Provide the (x, y) coordinate of the cell's center where the given text is located.  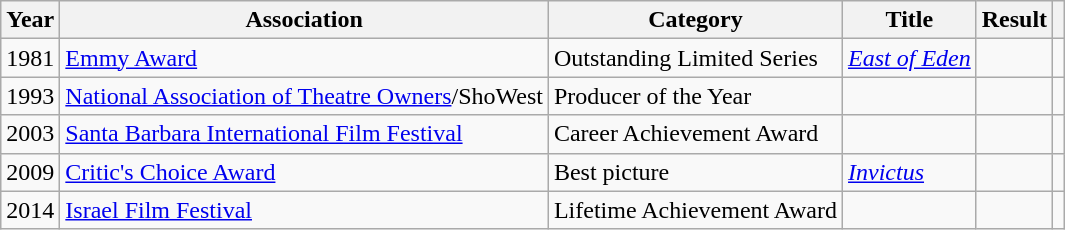
Best picture (695, 172)
Lifetime Achievement Award (695, 210)
Association (304, 20)
Emmy Award (304, 58)
Santa Barbara International Film Festival (304, 134)
1981 (30, 58)
Result (1014, 20)
1993 (30, 96)
Category (695, 20)
Year (30, 20)
Title (910, 20)
2014 (30, 210)
Israel Film Festival (304, 210)
Career Achievement Award (695, 134)
East of Eden (910, 58)
2009 (30, 172)
Producer of the Year (695, 96)
2003 (30, 134)
Outstanding Limited Series (695, 58)
National Association of Theatre Owners/ShoWest (304, 96)
Invictus (910, 172)
Critic's Choice Award (304, 172)
